Output the (X, Y) coordinate of the center of the cell containing the given text.  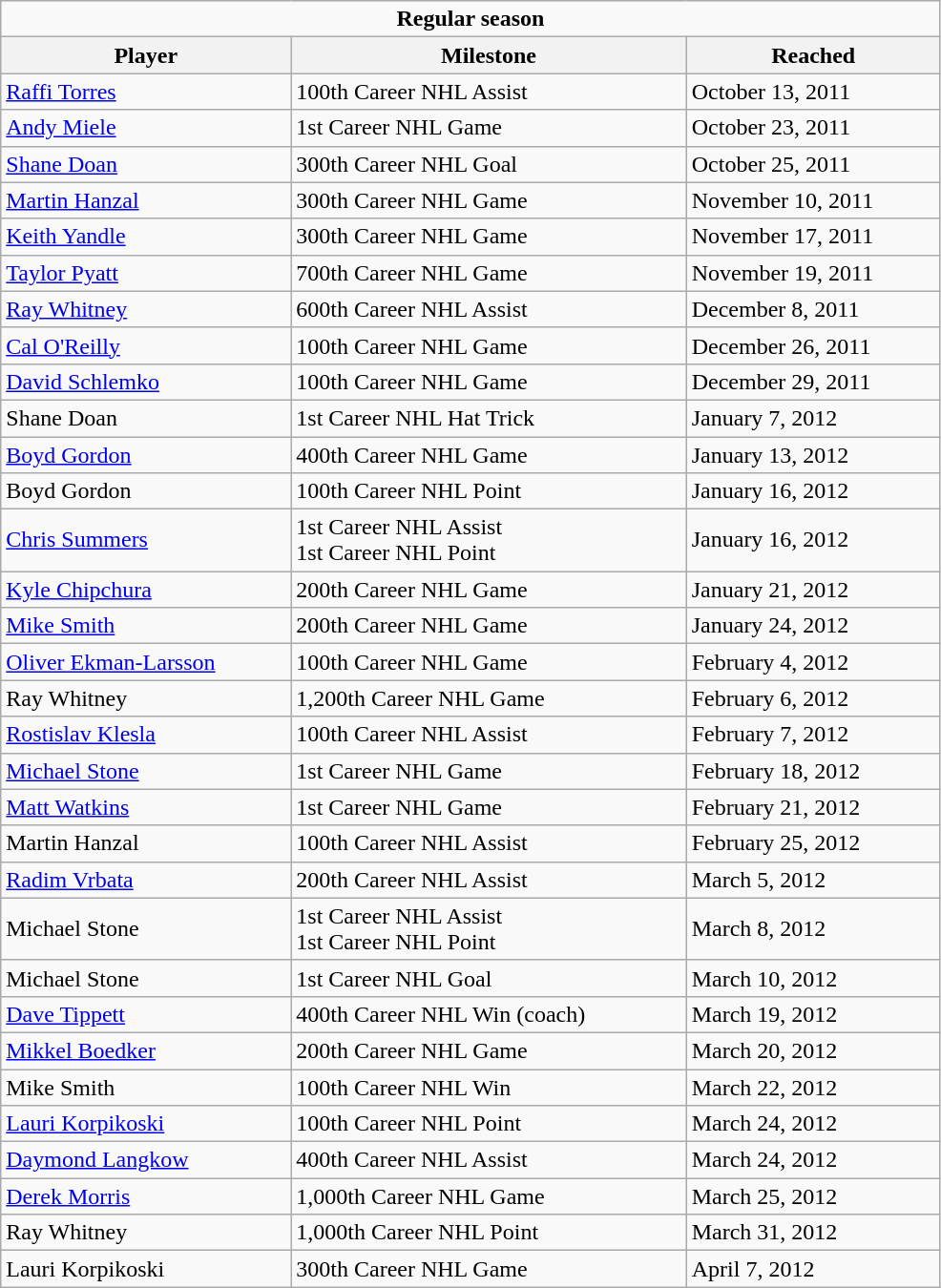
Taylor Pyatt (146, 273)
David Schlemko (146, 382)
Rostislav Klesla (146, 735)
Derek Morris (146, 1196)
February 21, 2012 (813, 807)
1,200th Career NHL Game (489, 698)
January 21, 2012 (813, 590)
Kyle Chipchura (146, 590)
Matt Watkins (146, 807)
November 19, 2011 (813, 273)
February 4, 2012 (813, 662)
300th Career NHL Goal (489, 164)
Mikkel Boedker (146, 1050)
200th Career NHL Assist (489, 880)
March 22, 2012 (813, 1087)
November 10, 2011 (813, 200)
February 7, 2012 (813, 735)
March 8, 2012 (813, 929)
December 8, 2011 (813, 309)
October 25, 2011 (813, 164)
December 29, 2011 (813, 382)
January 13, 2012 (813, 455)
Cal O'Reilly (146, 345)
1,000th Career NHL Game (489, 1196)
700th Career NHL Game (489, 273)
October 13, 2011 (813, 92)
400th Career NHL Game (489, 455)
Regular season (470, 19)
Daymond Langkow (146, 1160)
March 25, 2012 (813, 1196)
Keith Yandle (146, 237)
February 6, 2012 (813, 698)
March 20, 2012 (813, 1050)
October 23, 2011 (813, 128)
Milestone (489, 55)
Oliver Ekman-Larsson (146, 662)
February 25, 2012 (813, 843)
January 7, 2012 (813, 418)
1st Career NHL Hat Trick (489, 418)
March 31, 2012 (813, 1233)
February 18, 2012 (813, 771)
1st Career NHL Goal (489, 978)
Dave Tippett (146, 1014)
400th Career NHL Win (coach) (489, 1014)
100th Career NHL Win (489, 1087)
March 5, 2012 (813, 880)
March 19, 2012 (813, 1014)
November 17, 2011 (813, 237)
Raffi Torres (146, 92)
400th Career NHL Assist (489, 1160)
March 10, 2012 (813, 978)
600th Career NHL Assist (489, 309)
Andy Miele (146, 128)
Reached (813, 55)
April 7, 2012 (813, 1269)
Chris Summers (146, 540)
December 26, 2011 (813, 345)
Player (146, 55)
January 24, 2012 (813, 626)
1,000th Career NHL Point (489, 1233)
Radim Vrbata (146, 880)
